Detect which cell encompasses the target text, then output its [X, Y] center coordinate. 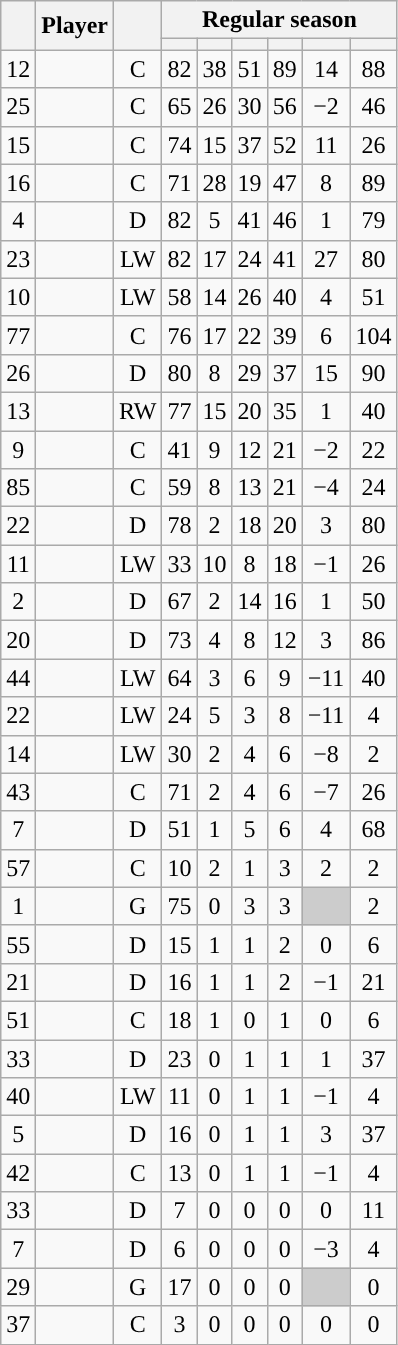
88 [374, 69]
39 [284, 335]
47 [284, 183]
56 [284, 107]
Player [75, 26]
67 [180, 602]
−4 [326, 488]
57 [18, 868]
25 [18, 107]
86 [374, 640]
38 [214, 69]
59 [180, 488]
−3 [326, 1249]
75 [180, 906]
73 [180, 640]
35 [284, 411]
50 [374, 602]
79 [374, 221]
28 [214, 183]
RW [138, 411]
65 [180, 107]
74 [180, 145]
90 [374, 373]
27 [326, 259]
−7 [326, 792]
78 [180, 526]
−8 [326, 754]
Regular season [280, 20]
44 [18, 678]
104 [374, 335]
43 [18, 792]
64 [180, 678]
76 [180, 335]
55 [18, 944]
58 [180, 297]
68 [374, 830]
52 [284, 145]
42 [18, 1173]
85 [18, 488]
19 [250, 183]
